Scan for the cell matching the given text and deliver its [X, Y] coordinate at center. 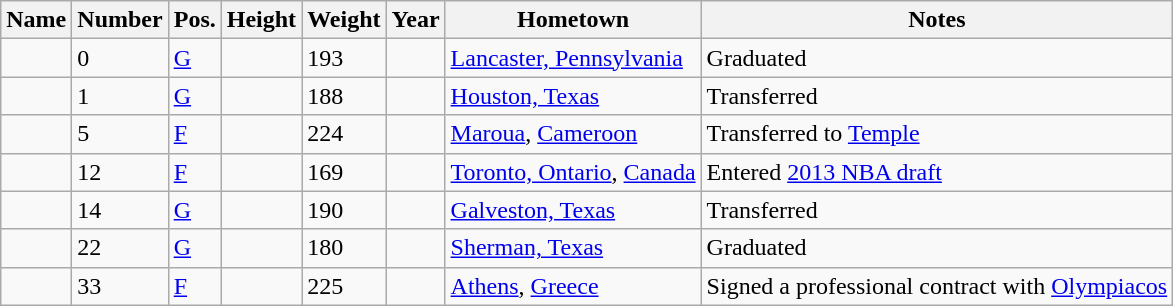
Entered 2013 NBA draft [937, 172]
22 [120, 248]
225 [344, 286]
Height [261, 20]
1 [120, 96]
190 [344, 210]
33 [120, 286]
12 [120, 172]
Name [36, 20]
Year [416, 20]
224 [344, 134]
Number [120, 20]
Hometown [573, 20]
0 [120, 58]
Signed a professional contract with Olympiacos [937, 286]
Sherman, Texas [573, 248]
169 [344, 172]
Athens, Greece [573, 286]
Houston, Texas [573, 96]
Galveston, Texas [573, 210]
Lancaster, Pennsylvania [573, 58]
Notes [937, 20]
14 [120, 210]
193 [344, 58]
Toronto, Ontario, Canada [573, 172]
180 [344, 248]
Pos. [194, 20]
5 [120, 134]
188 [344, 96]
Maroua, Cameroon [573, 134]
Weight [344, 20]
Transferred to Temple [937, 134]
